Identify which cell holds the provided text, then report its (x, y) central coordinate. 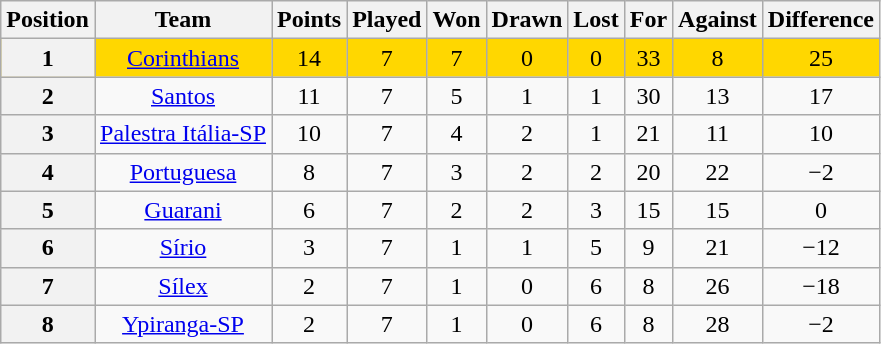
−18 (820, 286)
Won (456, 20)
−12 (820, 248)
Sírio (182, 248)
9 (648, 248)
Ypiranga-SP (182, 324)
Difference (820, 20)
For (648, 20)
Santos (182, 96)
Lost (596, 20)
30 (648, 96)
20 (648, 172)
Played (387, 20)
Against (718, 20)
28 (718, 324)
Guarani (182, 210)
Drawn (527, 20)
25 (820, 58)
14 (310, 58)
22 (718, 172)
Portuguesa (182, 172)
17 (820, 96)
Corinthians (182, 58)
Team (182, 20)
Points (310, 20)
Position (48, 20)
13 (718, 96)
Palestra Itália-SP (182, 134)
Sílex (182, 286)
26 (718, 286)
33 (648, 58)
